Pinpoint the cell where the given text exists, returning its (x, y) midpoint coordinate. 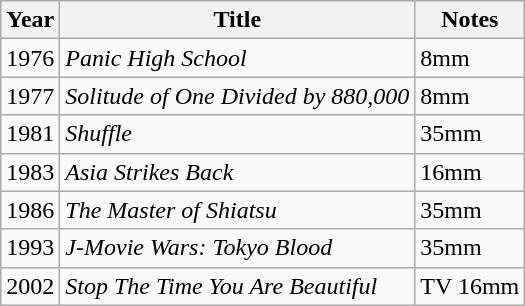
1977 (30, 96)
16mm (470, 172)
Notes (470, 20)
1983 (30, 172)
TV 16mm (470, 286)
Title (238, 20)
1976 (30, 58)
J-Movie Wars: Tokyo Blood (238, 248)
1986 (30, 210)
Year (30, 20)
1981 (30, 134)
The Master of Shiatsu (238, 210)
Asia Strikes Back (238, 172)
Shuffle (238, 134)
Stop The Time You Are Beautiful (238, 286)
1993 (30, 248)
Panic High School (238, 58)
Solitude of One Divided by 880,000 (238, 96)
2002 (30, 286)
